Provide the [x, y] coordinate of the cell's center where the given text is located.  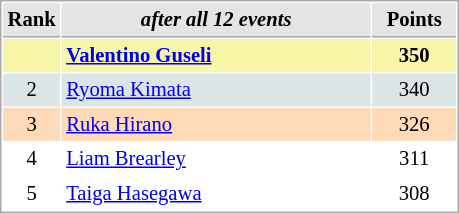
4 [32, 158]
after all 12 events [216, 20]
350 [414, 56]
308 [414, 194]
326 [414, 124]
340 [414, 90]
Valentino Guseli [216, 56]
2 [32, 90]
3 [32, 124]
Rank [32, 20]
Liam Brearley [216, 158]
Taiga Hasegawa [216, 194]
Ryoma Kimata [216, 90]
Points [414, 20]
Ruka Hirano [216, 124]
5 [32, 194]
311 [414, 158]
